Scan for the cell matching the given text and deliver its (X, Y) coordinate at center. 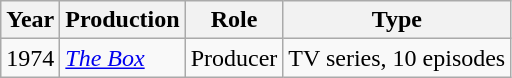
The Box (122, 58)
TV series, 10 episodes (397, 58)
Producer (234, 58)
1974 (30, 58)
Type (397, 20)
Production (122, 20)
Year (30, 20)
Role (234, 20)
